From the cell containing the given text, extract its center point as [x, y] coordinate. 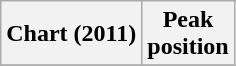
Chart (2011) [72, 34]
Peakposition [188, 34]
